Identify which cell holds the provided text, then report its [x, y] central coordinate. 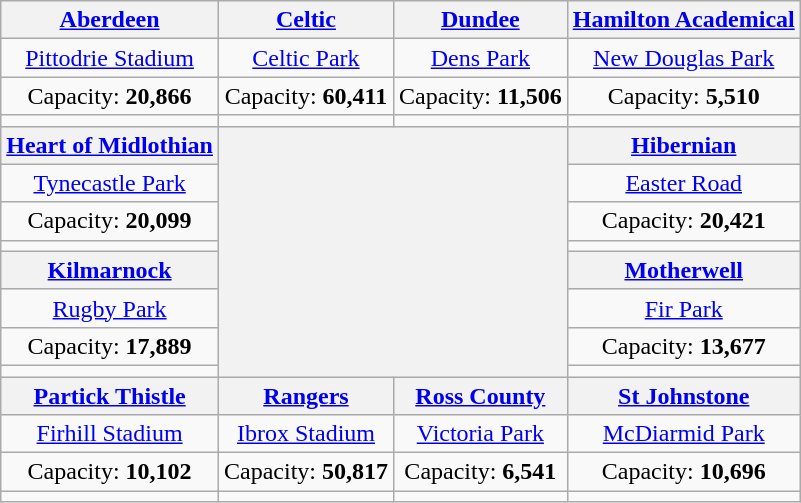
Capacity: 10,696 [684, 472]
Aberdeen [110, 20]
Capacity: 50,817 [306, 472]
Dens Park [480, 58]
Capacity: 11,506 [480, 96]
Fir Park [684, 308]
Pittodrie Stadium [110, 58]
McDiarmid Park [684, 434]
Dundee [480, 20]
Tynecastle Park [110, 183]
Victoria Park [480, 434]
Ibrox Stadium [306, 434]
Easter Road [684, 183]
Capacity: 13,677 [684, 346]
Rugby Park [110, 308]
Hibernian [684, 145]
Capacity: 60,411 [306, 96]
Firhill Stadium [110, 434]
Kilmarnock [110, 270]
Celtic Park [306, 58]
Ross County [480, 395]
Celtic [306, 20]
Capacity: 20,866 [110, 96]
Motherwell [684, 270]
Partick Thistle [110, 395]
Capacity: 20,099 [110, 221]
New Douglas Park [684, 58]
Capacity: 6,541 [480, 472]
Rangers [306, 395]
Capacity: 5,510 [684, 96]
Capacity: 20,421 [684, 221]
Capacity: 10,102 [110, 472]
Capacity: 17,889 [110, 346]
Hamilton Academical [684, 20]
Heart of Midlothian [110, 145]
St Johnstone [684, 395]
